Output the [X, Y] coordinate of the center of the cell containing the given text.  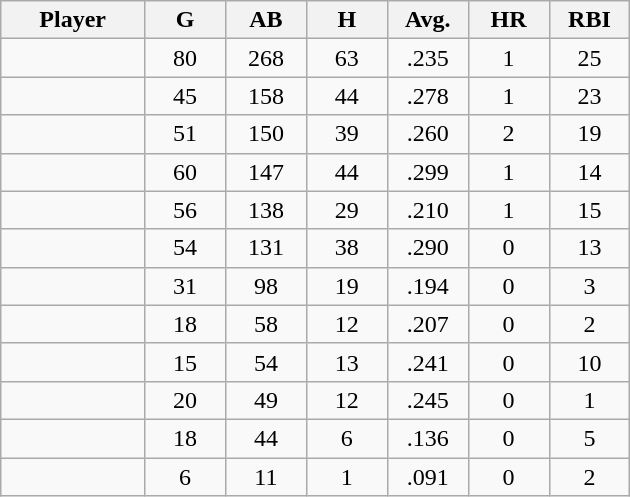
39 [346, 134]
45 [186, 96]
63 [346, 58]
20 [186, 400]
23 [590, 96]
3 [590, 286]
.235 [428, 58]
.207 [428, 324]
AB [266, 20]
11 [266, 477]
158 [266, 96]
31 [186, 286]
G [186, 20]
.278 [428, 96]
49 [266, 400]
H [346, 20]
Avg. [428, 20]
138 [266, 210]
150 [266, 134]
29 [346, 210]
HR [508, 20]
25 [590, 58]
Player [73, 20]
58 [266, 324]
56 [186, 210]
131 [266, 248]
.210 [428, 210]
60 [186, 172]
.245 [428, 400]
268 [266, 58]
147 [266, 172]
.260 [428, 134]
.194 [428, 286]
5 [590, 438]
51 [186, 134]
.136 [428, 438]
80 [186, 58]
.241 [428, 362]
10 [590, 362]
RBI [590, 20]
.299 [428, 172]
14 [590, 172]
.290 [428, 248]
.091 [428, 477]
98 [266, 286]
38 [346, 248]
